Pinpoint the cell where the given text exists, returning its (X, Y) midpoint coordinate. 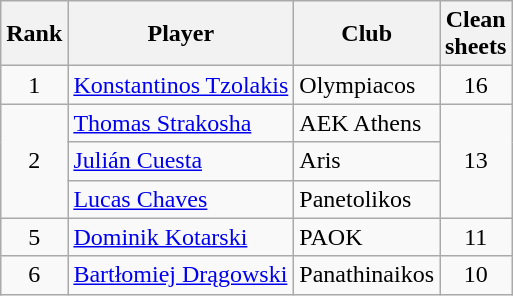
Dominik Kotarski (181, 237)
16 (476, 85)
Club (367, 34)
Rank (34, 34)
Player (181, 34)
Panathinaikos (367, 275)
Aris (367, 161)
1 (34, 85)
Olympiacos (367, 85)
2 (34, 161)
Thomas Strakosha (181, 123)
Panetolikos (367, 199)
PAOK (367, 237)
Julián Cuesta (181, 161)
11 (476, 237)
10 (476, 275)
Konstantinos Tzolakis (181, 85)
Lucas Chaves (181, 199)
6 (34, 275)
Bartłomiej Drągowski (181, 275)
5 (34, 237)
13 (476, 161)
AEK Athens (367, 123)
Cleansheets (476, 34)
